Determine the (X, Y) coordinate at the center of the cell enclosing the given text.  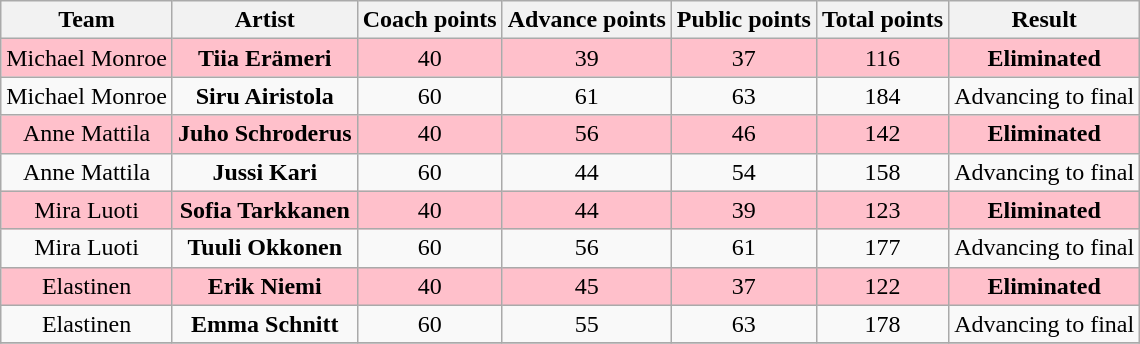
Sofia Tarkkanen (264, 210)
Emma Schnitt (264, 324)
142 (882, 134)
Coach points (430, 20)
123 (882, 210)
184 (882, 96)
116 (882, 58)
Siru Airistola (264, 96)
Erik Niemi (264, 286)
Team (87, 20)
Artist (264, 20)
122 (882, 286)
Tuuli Okkonen (264, 248)
Public points (744, 20)
Result (1044, 20)
178 (882, 324)
Advance points (586, 20)
46 (744, 134)
Total points (882, 20)
177 (882, 248)
158 (882, 172)
Jussi Kari (264, 172)
Juho Schroderus (264, 134)
Tiia Erämeri (264, 58)
45 (586, 286)
55 (586, 324)
54 (744, 172)
